Determine the [x, y] coordinate at the center of the cell enclosing the given text.  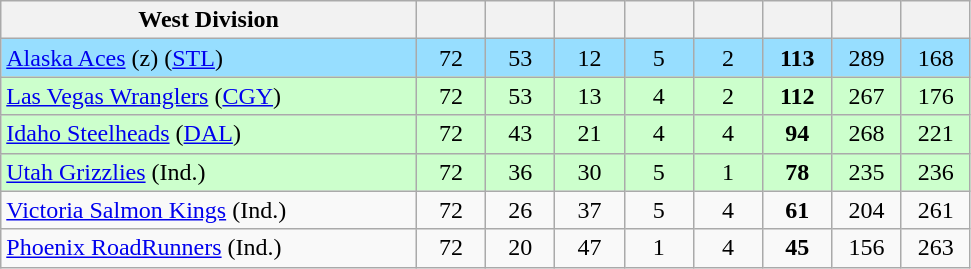
168 [936, 58]
267 [866, 96]
47 [590, 248]
Las Vegas Wranglers (CGY) [209, 96]
36 [520, 172]
268 [866, 134]
Idaho Steelheads (DAL) [209, 134]
289 [866, 58]
156 [866, 248]
43 [520, 134]
176 [936, 96]
21 [590, 134]
West Division [209, 20]
12 [590, 58]
261 [936, 210]
94 [798, 134]
61 [798, 210]
Victoria Salmon Kings (Ind.) [209, 210]
Phoenix RoadRunners (Ind.) [209, 248]
20 [520, 248]
78 [798, 172]
236 [936, 172]
13 [590, 96]
235 [866, 172]
112 [798, 96]
263 [936, 248]
221 [936, 134]
37 [590, 210]
30 [590, 172]
Alaska Aces (z) (STL) [209, 58]
45 [798, 248]
Utah Grizzlies (Ind.) [209, 172]
26 [520, 210]
204 [866, 210]
113 [798, 58]
